For the text-containing cell, return its midpoint in (X, Y) coordinate format. 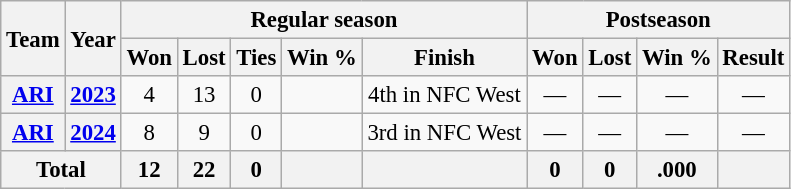
Finish (444, 58)
.000 (677, 170)
22 (204, 170)
Team (33, 38)
Year (93, 38)
Postseason (658, 20)
3rd in NFC West (444, 133)
Ties (256, 58)
4th in NFC West (444, 95)
9 (204, 133)
8 (149, 133)
4 (149, 95)
Total (61, 170)
Regular season (324, 20)
12 (149, 170)
Result (754, 58)
13 (204, 95)
2024 (93, 133)
2023 (93, 95)
